From the cell containing the given text, extract its center point as [X, Y] coordinate. 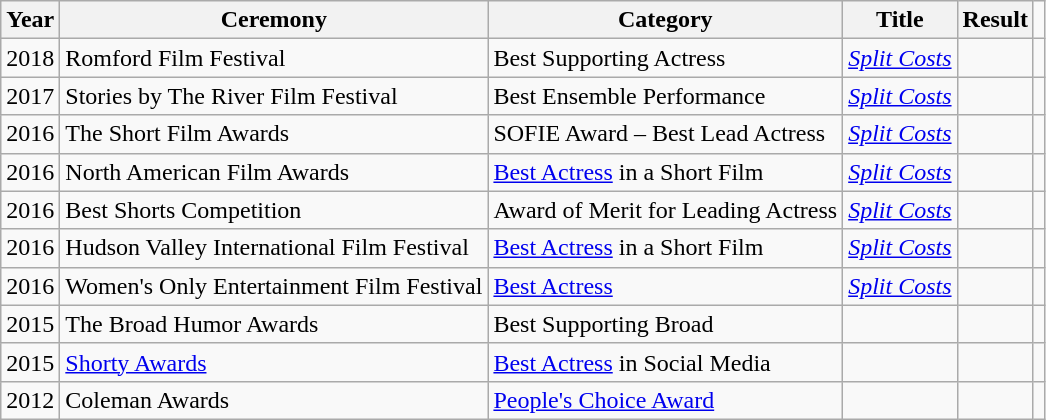
Category [666, 20]
Ceremony [274, 20]
2018 [30, 58]
Best Shorts Competition [274, 210]
Hudson Valley International Film Festival [274, 248]
Title [900, 20]
Best Ensemble Performance [666, 96]
2017 [30, 96]
Best Supporting Broad [666, 324]
North American Film Awards [274, 172]
People's Choice Award [666, 400]
Romford Film Festival [274, 58]
SOFIE Award – Best Lead Actress [666, 134]
Shorty Awards [274, 362]
The Broad Humor Awards [274, 324]
The Short Film Awards [274, 134]
2012 [30, 400]
Result [995, 20]
Year [30, 20]
Women's Only Entertainment Film Festival [274, 286]
Best Actress [666, 286]
Award of Merit for Leading Actress [666, 210]
Best Actress in Social Media [666, 362]
Coleman Awards [274, 400]
Best Supporting Actress [666, 58]
Stories by The River Film Festival [274, 96]
